Scan for the cell matching the given text and deliver its (x, y) coordinate at center. 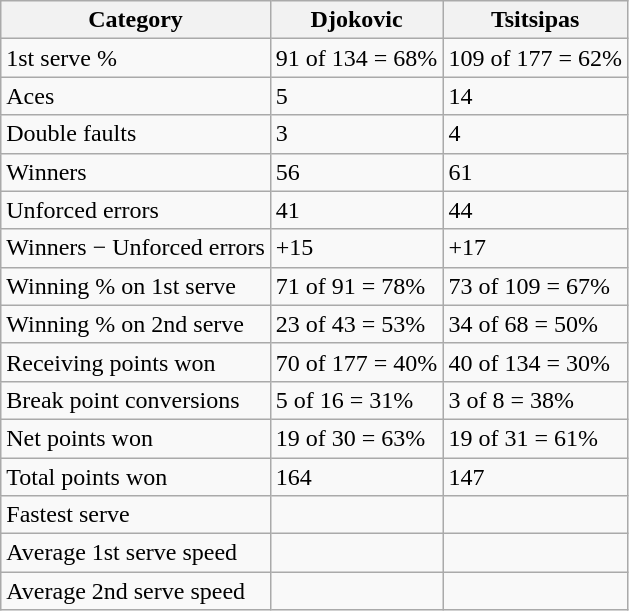
Total points won (136, 477)
44 (536, 210)
Average 1st serve speed (136, 553)
Winning % on 1st serve (136, 286)
Category (136, 20)
Break point conversions (136, 400)
+15 (356, 248)
Fastest serve (136, 515)
147 (536, 477)
19 of 31 = 61% (536, 438)
Winning % on 2nd serve (136, 324)
19 of 30 = 63% (356, 438)
Receiving points won (136, 362)
14 (536, 96)
Average 2nd serve speed (136, 591)
Winners (136, 172)
71 of 91 = 78% (356, 286)
Unforced errors (136, 210)
61 (536, 172)
23 of 43 = 53% (356, 324)
Djokovic (356, 20)
40 of 134 = 30% (536, 362)
Tsitsipas (536, 20)
5 (356, 96)
Double faults (136, 134)
164 (356, 477)
+17 (536, 248)
1st serve % (136, 58)
109 of 177 = 62% (536, 58)
70 of 177 = 40% (356, 362)
Net points won (136, 438)
Winners − Unforced errors (136, 248)
34 of 68 = 50% (536, 324)
5 of 16 = 31% (356, 400)
3 (356, 134)
Aces (136, 96)
4 (536, 134)
56 (356, 172)
41 (356, 210)
91 of 134 = 68% (356, 58)
3 of 8 = 38% (536, 400)
73 of 109 = 67% (536, 286)
